Detect which cell encompasses the target text, then output its (X, Y) center coordinate. 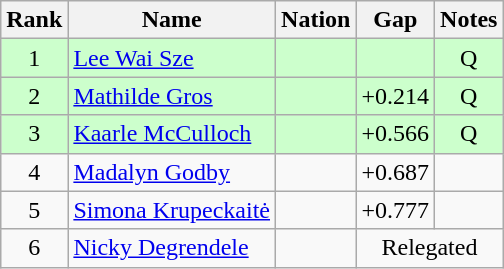
1 (34, 58)
Gap (396, 20)
4 (34, 172)
+0.777 (396, 210)
Kaarle McCulloch (172, 134)
+0.687 (396, 172)
Nicky Degrendele (172, 248)
Nation (316, 20)
2 (34, 96)
Lee Wai Sze (172, 58)
3 (34, 134)
Name (172, 20)
Relegated (430, 248)
5 (34, 210)
Simona Krupeckaitė (172, 210)
Notes (469, 20)
+0.566 (396, 134)
Rank (34, 20)
Mathilde Gros (172, 96)
Madalyn Godby (172, 172)
6 (34, 248)
+0.214 (396, 96)
